Capture the cell that displays the provided text and extract its (x, y) central coordinate. 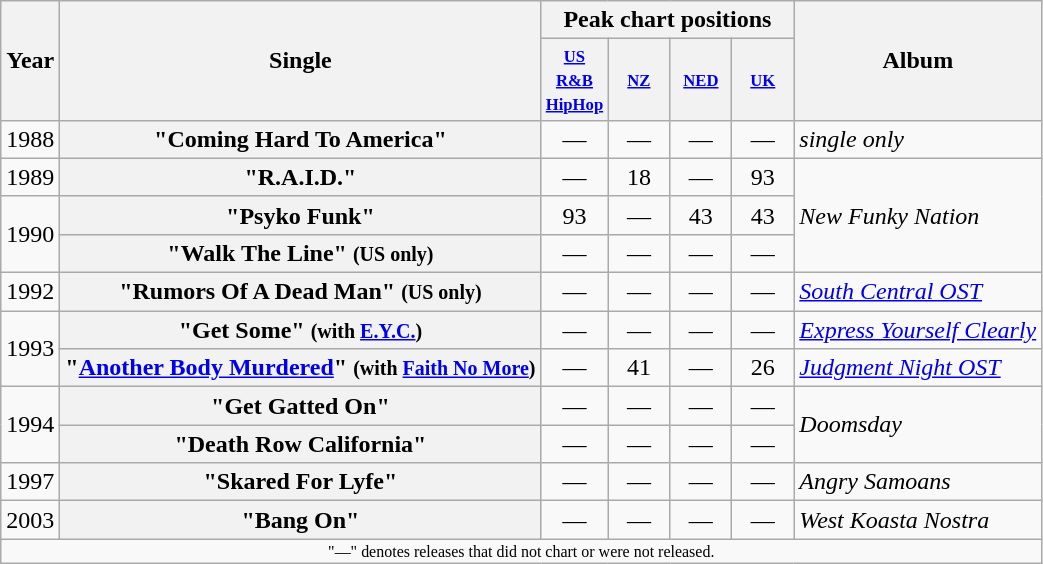
"—" denotes releases that did not chart or were not released. (522, 551)
West Koasta Nostra (918, 520)
Doomsday (918, 425)
"Get Some" (with E.Y.C.) (300, 330)
Angry Samoans (918, 482)
New Funky Nation (918, 215)
"Skared For Lyfe" (300, 482)
1993 (30, 349)
Single (300, 61)
single only (918, 139)
1988 (30, 139)
26 (763, 368)
NED (701, 80)
US R&B HipHop (574, 80)
Year (30, 61)
"Walk The Line" (US only) (300, 253)
2003 (30, 520)
"Coming Hard To America" (300, 139)
1990 (30, 234)
1989 (30, 177)
Judgment Night OST (918, 368)
1992 (30, 292)
"R.A.I.D." (300, 177)
"Bang On" (300, 520)
NZ (639, 80)
1994 (30, 425)
Peak chart positions (668, 20)
"Get Gatted On" (300, 406)
1997 (30, 482)
South Central OST (918, 292)
"Death Row California" (300, 444)
Album (918, 61)
Express Yourself Clearly (918, 330)
"Another Body Murdered" (with Faith No More) (300, 368)
UK (763, 80)
"Psyko Funk" (300, 215)
"Rumors Of A Dead Man" (US only) (300, 292)
41 (639, 368)
18 (639, 177)
